Extract the [X, Y] coordinate from the center of the cell holding the provided text.  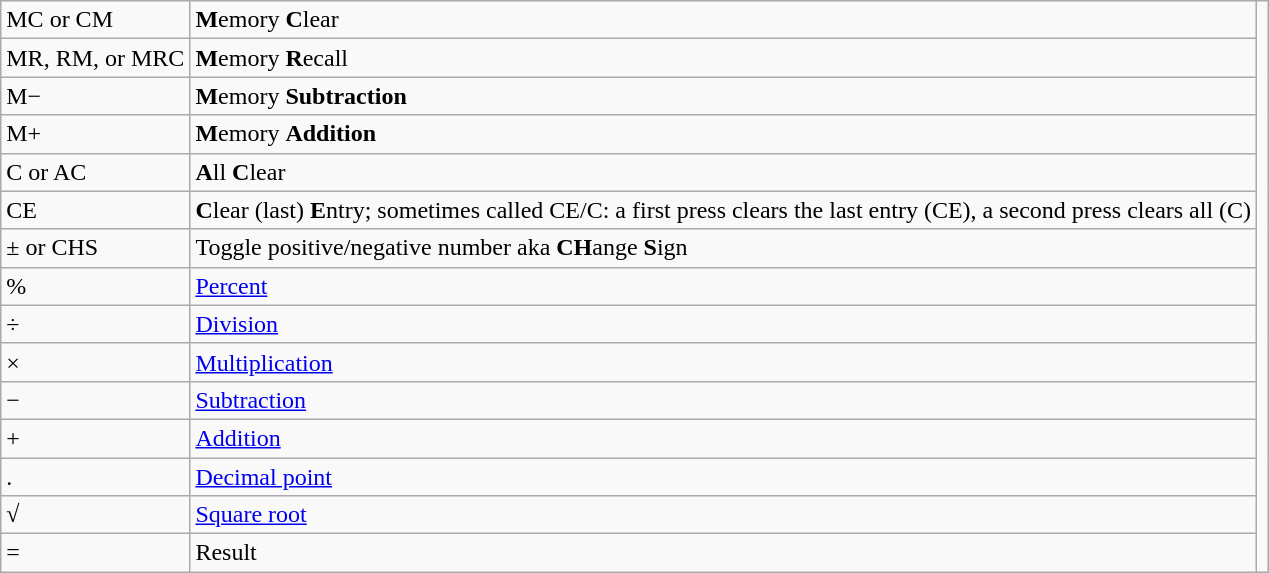
Square root [724, 515]
Clear (last) Entry; sometimes called CE/C: a first press clears the last entry (CE), a second press clears all (C) [724, 210]
Percent [724, 286]
M− [96, 96]
= [96, 553]
CE [96, 210]
± or CHS [96, 248]
% [96, 286]
Memory Clear [724, 20]
÷ [96, 324]
. [96, 477]
+ [96, 438]
C or AC [96, 172]
√ [96, 515]
Division [724, 324]
Decimal point [724, 477]
Multiplication [724, 362]
MR, RM, or MRC [96, 58]
− [96, 400]
Memory Subtraction [724, 96]
All Clear [724, 172]
Memory Recall [724, 58]
M+ [96, 134]
× [96, 362]
Toggle positive/negative number aka CHange Sign [724, 248]
Addition [724, 438]
Subtraction [724, 400]
MC or CM [96, 20]
Result [724, 553]
Memory Addition [724, 134]
